Detect which cell encompasses the target text, then output its [x, y] center coordinate. 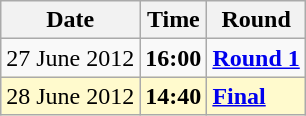
28 June 2012 [70, 96]
Time [174, 20]
Round 1 [256, 58]
14:40 [174, 96]
Final [256, 96]
Date [70, 20]
16:00 [174, 58]
Round [256, 20]
27 June 2012 [70, 58]
